Extract the [x, y] coordinate from the center of the cell holding the provided text.  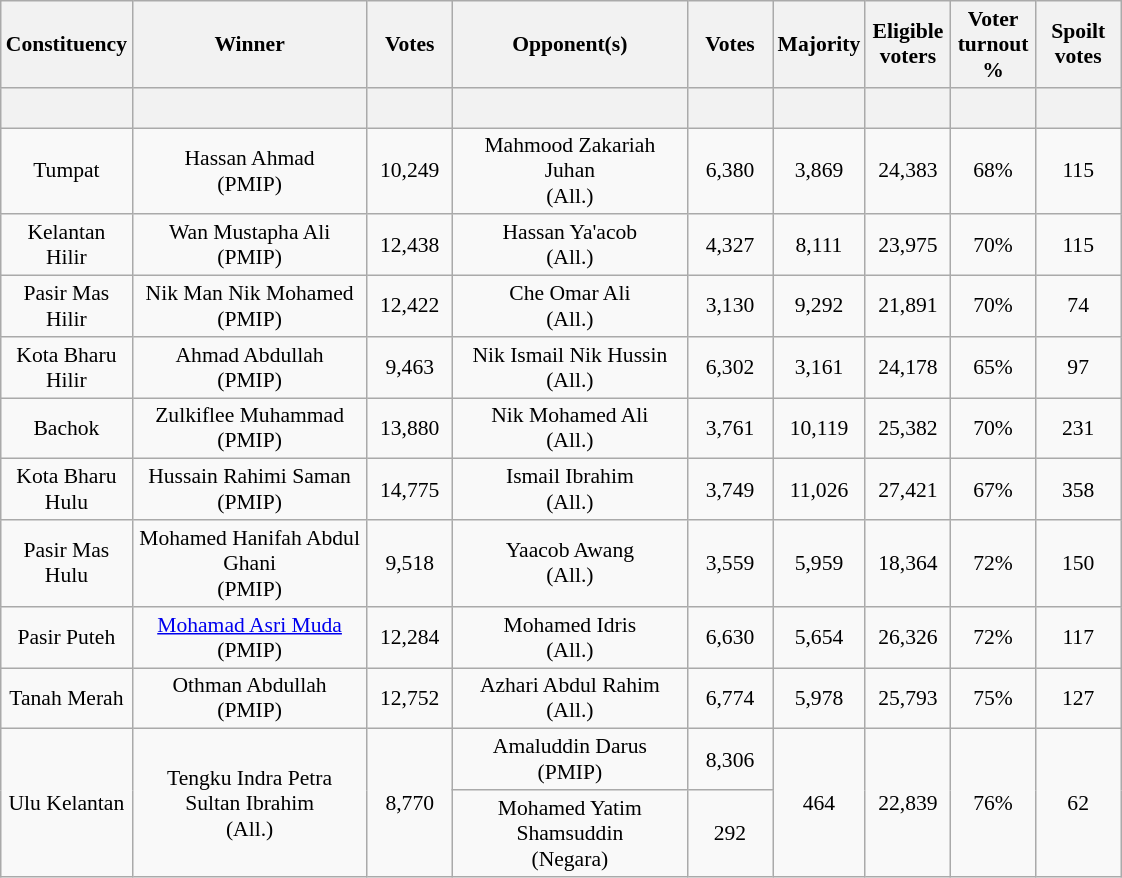
Pasir Mas Hulu [66, 564]
117 [1078, 638]
12,284 [410, 638]
3,161 [820, 368]
231 [1078, 428]
Mohamed Idris(All.) [570, 638]
6,380 [730, 172]
Yaacob Awang(All.) [570, 564]
Azhari Abdul Rahim(All.) [570, 698]
Mohamed Yatim Shamsuddin(Negara) [570, 834]
14,775 [410, 490]
Opponent(s) [570, 44]
67% [992, 490]
65% [992, 368]
292 [730, 834]
9,463 [410, 368]
Ahmad Abdullah(PMIP) [250, 368]
464 [820, 803]
10,249 [410, 172]
127 [1078, 698]
Tanah Merah [66, 698]
3,559 [730, 564]
3,749 [730, 490]
27,421 [908, 490]
Tengku Indra Petra Sultan Ibrahim(All.) [250, 803]
13,880 [410, 428]
Ismail Ibrahim(All.) [570, 490]
Che Omar Ali(All.) [570, 306]
Hussain Rahimi Saman(PMIP) [250, 490]
Winner [250, 44]
12,422 [410, 306]
11,026 [820, 490]
97 [1078, 368]
Nik Ismail Nik Hussin(All.) [570, 368]
Hassan Ahmad(PMIP) [250, 172]
3,130 [730, 306]
Amaluddin Darus(PMIP) [570, 760]
8,306 [730, 760]
24,178 [908, 368]
5,654 [820, 638]
Mohamed Hanifah Abdul Ghani(PMIP) [250, 564]
Wan Mustapha Ali(PMIP) [250, 246]
18,364 [908, 564]
5,959 [820, 564]
24,383 [908, 172]
12,752 [410, 698]
Hassan Ya'acob(All.) [570, 246]
Nik Man Nik Mohamed(PMIP) [250, 306]
3,761 [730, 428]
25,382 [908, 428]
Kota Bharu Hilir [66, 368]
6,302 [730, 368]
9,292 [820, 306]
Zulkiflee Muhammad(PMIP) [250, 428]
Voter turnout % [992, 44]
Mohamad Asri Muda(PMIP) [250, 638]
150 [1078, 564]
Eligible voters [908, 44]
74 [1078, 306]
Pasir Puteh [66, 638]
23,975 [908, 246]
6,774 [730, 698]
Constituency [66, 44]
3,869 [820, 172]
4,327 [730, 246]
Pasir Mas Hilir [66, 306]
Kota Bharu Hulu [66, 490]
8,770 [410, 803]
Kelantan Hilir [66, 246]
26,326 [908, 638]
62 [1078, 803]
12,438 [410, 246]
Spoilt votes [1078, 44]
Ulu Kelantan [66, 803]
Tumpat [66, 172]
25,793 [908, 698]
21,891 [908, 306]
22,839 [908, 803]
Bachok [66, 428]
8,111 [820, 246]
75% [992, 698]
Othman Abdullah(PMIP) [250, 698]
68% [992, 172]
76% [992, 803]
Nik Mohamed Ali(All.) [570, 428]
Mahmood Zakariah Juhan(All.) [570, 172]
358 [1078, 490]
9,518 [410, 564]
10,119 [820, 428]
6,630 [730, 638]
5,978 [820, 698]
Majority [820, 44]
